Detect which cell encompasses the target text, then output its (x, y) center coordinate. 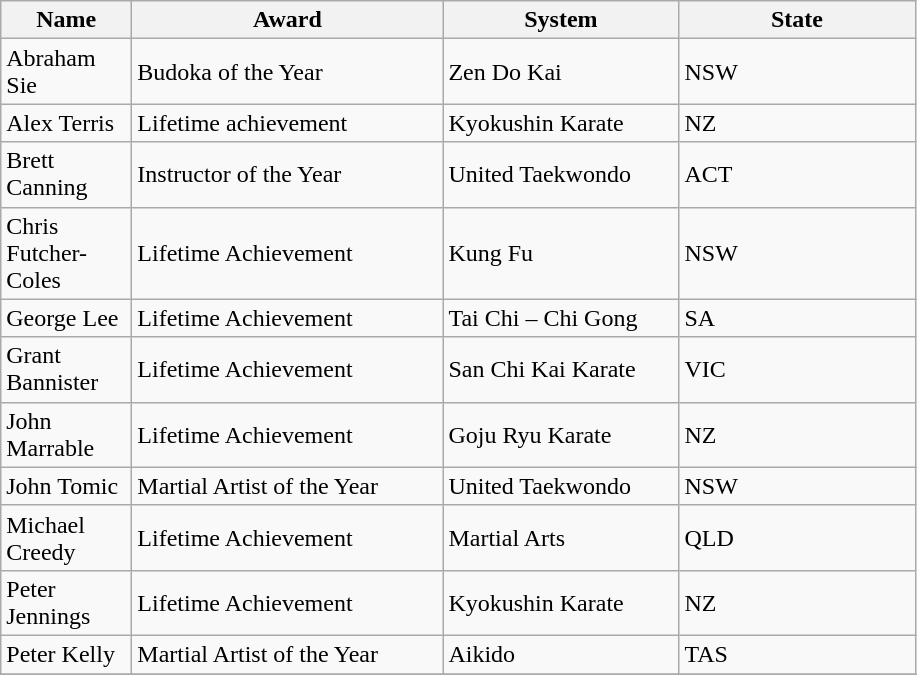
San Chi Kai Karate (561, 370)
Zen Do Kai (561, 72)
George Lee (66, 318)
John Tomic (66, 486)
Peter Jennings (66, 602)
Michael Creedy (66, 538)
Chris Futcher-Coles (66, 253)
Peter Kelly (66, 654)
Name (66, 20)
John Marrable (66, 434)
TAS (797, 654)
Kung Fu (561, 253)
Goju Ryu Karate (561, 434)
Tai Chi – Chi Gong (561, 318)
SA (797, 318)
Award (288, 20)
Aikido (561, 654)
Martial Arts (561, 538)
QLD (797, 538)
VIC (797, 370)
Instructor of the Year (288, 174)
ACT (797, 174)
Grant Bannister (66, 370)
Lifetime achievement (288, 123)
Abraham Sie (66, 72)
Alex Terris (66, 123)
System (561, 20)
Budoka of the Year (288, 72)
State (797, 20)
Brett Canning (66, 174)
